Scan for the cell matching the given text and deliver its [x, y] coordinate at center. 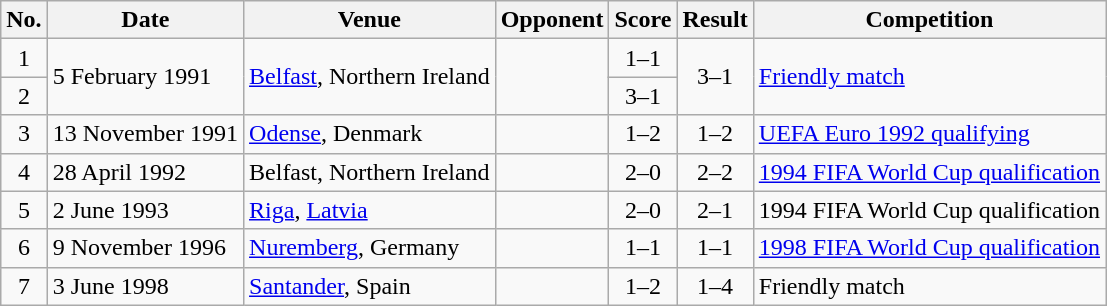
2 June 1993 [145, 210]
Result [715, 20]
Nuremberg, Germany [370, 248]
28 April 1992 [145, 172]
Venue [370, 20]
2–1 [715, 210]
1998 FIFA World Cup qualification [929, 248]
3 [24, 134]
1 [24, 58]
No. [24, 20]
1–4 [715, 286]
Odense, Denmark [370, 134]
4 [24, 172]
Date [145, 20]
7 [24, 286]
5 February 1991 [145, 77]
2 [24, 96]
2–2 [715, 172]
Riga, Latvia [370, 210]
13 November 1991 [145, 134]
Competition [929, 20]
9 November 1996 [145, 248]
5 [24, 210]
Opponent [552, 20]
6 [24, 248]
Santander, Spain [370, 286]
3 June 1998 [145, 286]
UEFA Euro 1992 qualifying [929, 134]
Score [643, 20]
